Find where the given text appears and provide that cell's center as [x, y] coordinate. 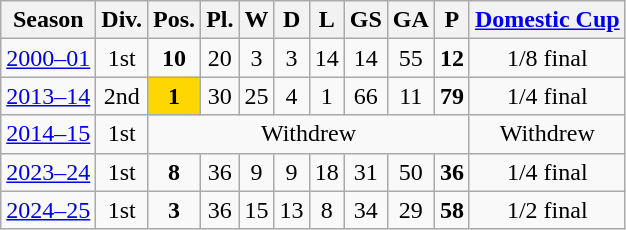
31 [366, 172]
2013–14 [48, 96]
2024–25 [48, 210]
20 [220, 58]
L [326, 20]
66 [366, 96]
GA [410, 20]
34 [366, 210]
79 [452, 96]
11 [410, 96]
12 [452, 58]
25 [256, 96]
GS [366, 20]
Season [48, 20]
13 [292, 210]
1/8 final [547, 58]
Domestic Cup [547, 20]
55 [410, 58]
Pos. [174, 20]
50 [410, 172]
10 [174, 58]
W [256, 20]
2nd [122, 96]
2000–01 [48, 58]
58 [452, 210]
1/2 final [547, 210]
29 [410, 210]
D [292, 20]
30 [220, 96]
15 [256, 210]
Div. [122, 20]
2023–24 [48, 172]
Pl. [220, 20]
2014–15 [48, 134]
P [452, 20]
18 [326, 172]
4 [292, 96]
